Determine the (x, y) coordinate at the center of the cell enclosing the given text.  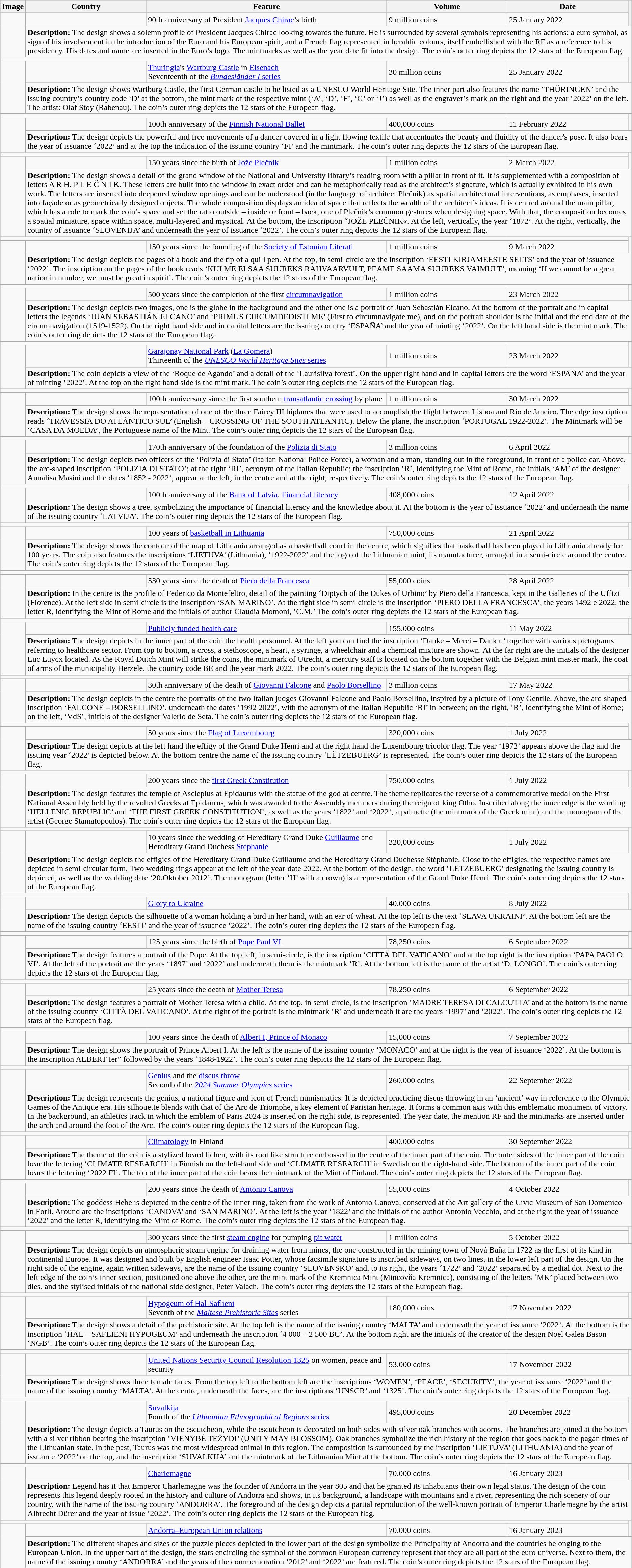
Climatology in Finland (267, 1142)
170th anniversary of the foundation of the Polizia di Stato (267, 447)
30 March 2022 (568, 399)
10 years since the wedding of Hereditary Grand Duke Guillaume and Hereditary Grand Duchess Stéphanie (267, 842)
Charlemagne (267, 1473)
150 years since the birth of Jože Plečnik (267, 162)
Glory to Ukraine (267, 903)
8 July 2022 (568, 903)
Andorra–European Union relations (267, 1530)
11 May 2022 (568, 628)
6 April 2022 (568, 447)
30 million coins (447, 72)
12 April 2022 (568, 494)
25 years since the death of Mother Teresa (267, 989)
21 April 2022 (568, 533)
Thuringia's Wartburg Castle in EisenachSeventeenth of the Bundesländer I series (267, 72)
408,000 coins (447, 494)
Volume (447, 7)
9 March 2022 (568, 247)
9 million coins (447, 20)
2 March 2022 (568, 162)
200 years since the death of Antonio Canova (267, 1189)
SuvalkijaFourth of the Lithuanian Ethnographical Regions series (267, 1412)
53,000 coins (447, 1365)
155,000 coins (447, 628)
150 years since the founding of the Society of Estonian Literati (267, 247)
500 years since the completion of the first circumnavigation (267, 295)
17 May 2022 (568, 685)
40,000 coins (447, 903)
495,000 coins (447, 1412)
Publicly funded health care (267, 628)
4 October 2022 (568, 1189)
7 September 2022 (568, 1037)
28 April 2022 (568, 581)
100 years of basketball in Lithuania (267, 533)
United Nations Security Council Resolution 1325 on women, peace and security (267, 1365)
Image (13, 7)
Date (568, 7)
5 October 2022 (568, 1237)
Hypogeum of Ħal-SaflieniSeventh of the Maltese Prehistoric Sites series (267, 1307)
90th anniversary of President Jacques Chirac’s birth (267, 20)
22 September 2022 (568, 1080)
Feature (267, 7)
125 years since the birth of Pope Paul VI (267, 942)
180,000 coins (447, 1307)
100th anniversary of the Finnish National Ballet (267, 124)
300 years since the first steam engine for pumping pit water (267, 1237)
20 December 2022 (568, 1412)
50 years since the Flag of Luxembourg (267, 733)
15,000 coins (447, 1037)
Garajonay National Park (La Gomera)Thirteenth of the UNESCO World Heritage Sites series (267, 356)
100th anniversary of the Bank of Latvia. Financial literacy (267, 494)
Genius and the discus throwSecond of the 2024 Summer Olympics series (267, 1080)
260,000 coins (447, 1080)
100 years since the death of Albert I, Prince of Monaco (267, 1037)
100th anniversary since the first southern transatlantic crossing by plane (267, 399)
Country (86, 7)
11 February 2022 (568, 124)
530 years since the death of Piero della Francesca (267, 581)
30th anniversary of the death of Giovanni Falcone and Paolo Borsellino (267, 685)
30 September 2022 (568, 1142)
200 years since the first Greek Constitution (267, 781)
